Return the (X, Y) coordinate for the center point of the cell that contains the specified text.  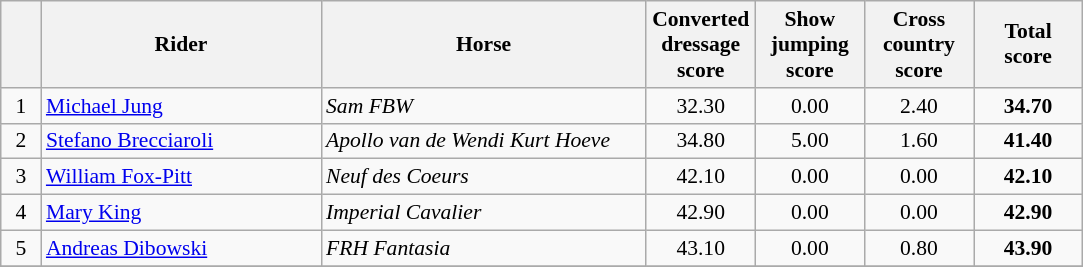
43.90 (1028, 248)
1.60 (918, 141)
Totalscore (1028, 44)
32.30 (700, 106)
Neuf des Coeurs (484, 177)
Sam FBW (484, 106)
William Fox-Pitt (181, 177)
Apollo van de Wendi Kurt Hoeve (484, 141)
Stefano Brecciaroli (181, 141)
Show jumpingscore (810, 44)
5.00 (810, 141)
5 (21, 248)
34.70 (1028, 106)
41.40 (1028, 141)
Imperial Cavalier (484, 213)
3 (21, 177)
43.10 (700, 248)
1 (21, 106)
Michael Jung (181, 106)
34.80 (700, 141)
2 (21, 141)
Converted dressagescore (700, 44)
4 (21, 213)
2.40 (918, 106)
Rider (181, 44)
Cross countryscore (918, 44)
Mary King (181, 213)
Horse (484, 44)
0.80 (918, 248)
FRH Fantasia (484, 248)
Andreas Dibowski (181, 248)
